Output the [X, Y] coordinate of the center of the cell containing the given text.  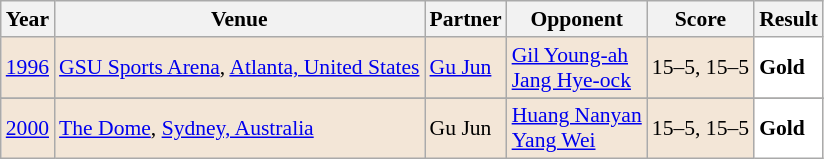
Result [788, 19]
2000 [28, 128]
Huang Nanyan Yang Wei [577, 128]
1996 [28, 68]
Gil Young-ah Jang Hye-ock [577, 68]
The Dome, Sydney, Australia [239, 128]
Opponent [577, 19]
Partner [466, 19]
GSU Sports Arena, Atlanta, United States [239, 68]
Venue [239, 19]
Score [700, 19]
Year [28, 19]
